Extract the [x, y] coordinate from the center of the cell holding the provided text.  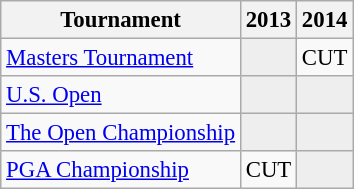
The Open Championship [121, 133]
Tournament [121, 20]
PGA Championship [121, 170]
2013 [268, 20]
U.S. Open [121, 95]
Masters Tournament [121, 58]
2014 [325, 20]
